Provide the (X, Y) coordinate of the cell's center where the given text is located.  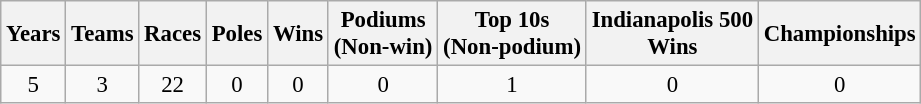
Years (34, 34)
22 (173, 85)
3 (102, 85)
1 (512, 85)
Indianapolis 500Wins (672, 34)
Poles (236, 34)
Championships (840, 34)
Top 10s(Non-podium) (512, 34)
Races (173, 34)
Podiums(Non-win) (382, 34)
5 (34, 85)
Teams (102, 34)
Wins (298, 34)
